Extract the [x, y] coordinate from the center of the cell holding the provided text.  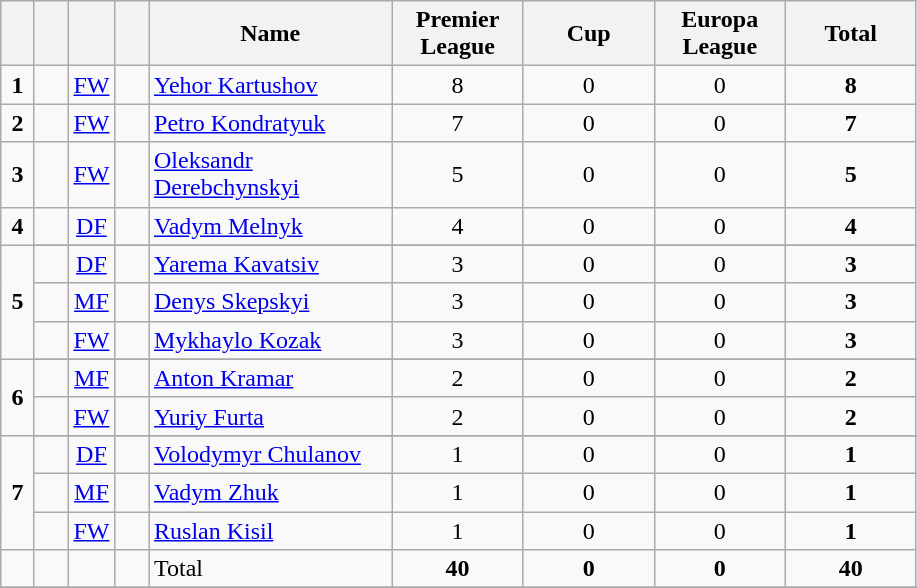
Vadym Melnyk [270, 226]
Yehor Kartushov [270, 85]
Ruslan Kisil [270, 531]
Mykhaylo Kozak [270, 340]
Anton Kramar [270, 378]
Yuriy Furta [270, 416]
Premier League [458, 34]
Cup [588, 34]
Oleksandr Derebchynskyi [270, 174]
Name [270, 34]
Denys Skepskyi [270, 302]
Europa League [720, 34]
Vadym Zhuk [270, 492]
Volodymyr Chulanov [270, 454]
6 [18, 397]
Petro Kondratyuk [270, 123]
Yarema Kavatsiv [270, 264]
